Output the [X, Y] coordinate of the center of the cell containing the given text.  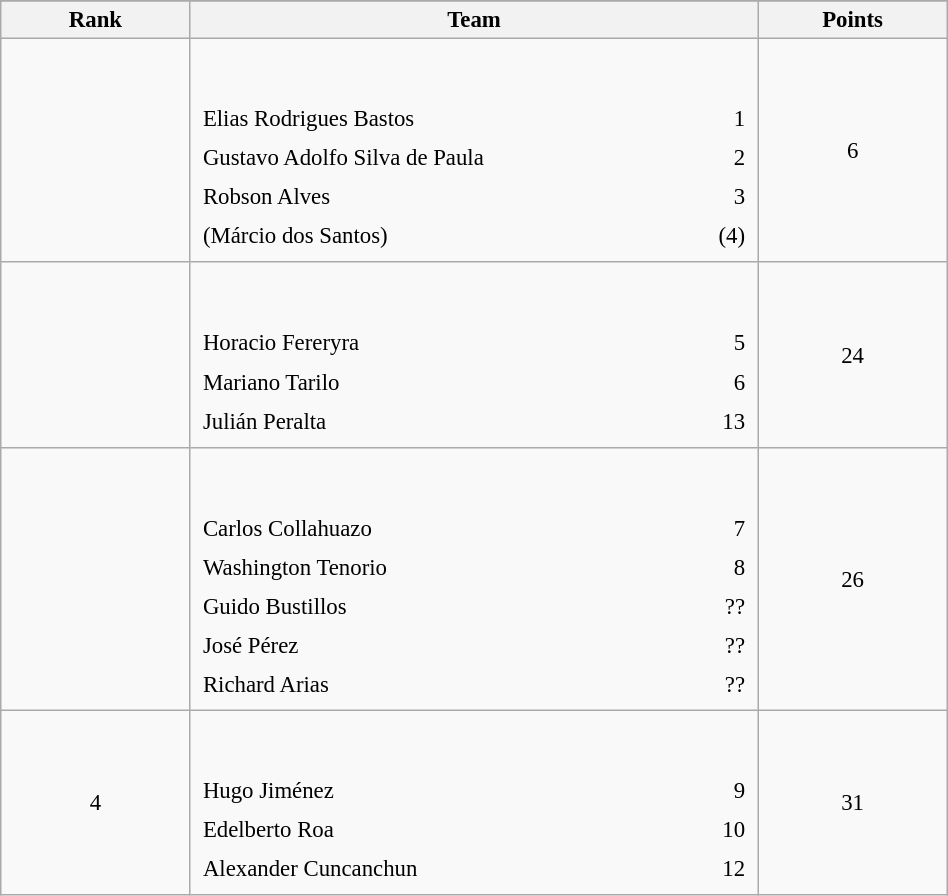
Carlos Collahuazo 7 Washington Tenorio 8 Guido Bustillos ?? José Pérez ?? Richard Arias ?? [474, 578]
5 [706, 343]
9 [715, 791]
Hugo Jiménez 9 Edelberto Roa 10 Alexander Cuncanchun 12 [474, 802]
31 [852, 802]
Julián Peralta [428, 421]
3 [720, 197]
Washington Tenorio [436, 567]
13 [706, 421]
Elias Rodrigues Bastos 1 Gustavo Adolfo Silva de Paula 2 Robson Alves 3 (Márcio dos Santos) (4) [474, 151]
Guido Bustillos [436, 606]
26 [852, 578]
2 [720, 158]
Carlos Collahuazo [436, 528]
24 [852, 354]
7 [713, 528]
8 [713, 567]
Horacio Fereryra 5 Mariano Tarilo 6 Julián Peralta 13 [474, 354]
(Márcio dos Santos) [442, 236]
Gustavo Adolfo Silva de Paula [442, 158]
Hugo Jiménez [438, 791]
Alexander Cuncanchun [438, 869]
Rank [96, 20]
Robson Alves [442, 197]
Elias Rodrigues Bastos [442, 119]
(4) [720, 236]
Mariano Tarilo [428, 382]
Team [474, 20]
Edelberto Roa [438, 830]
4 [96, 802]
12 [715, 869]
Richard Arias [436, 684]
José Pérez [436, 645]
10 [715, 830]
Points [852, 20]
Horacio Fereryra [428, 343]
1 [720, 119]
